Detect which cell encompasses the target text, then output its (X, Y) center coordinate. 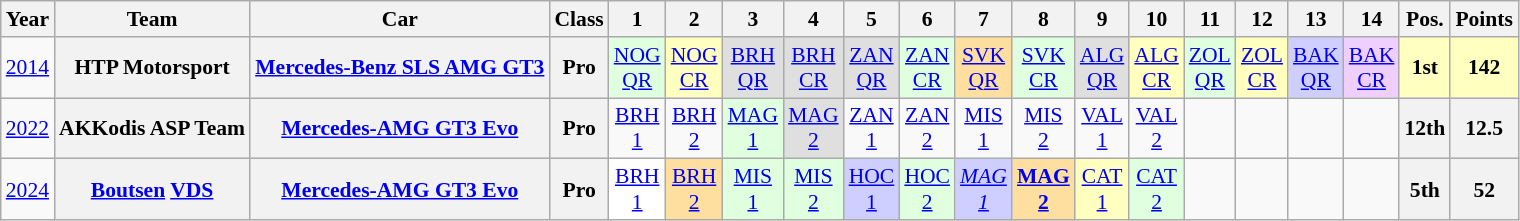
NOGCR (694, 68)
142 (1484, 68)
52 (1484, 190)
11 (1210, 19)
ZOLQR (1210, 68)
12.5 (1484, 128)
5 (872, 19)
BRHQR (754, 68)
Points (1484, 19)
3 (754, 19)
Boutsen VDS (152, 190)
BAKQR (1316, 68)
2024 (28, 190)
HTP Motorsport (152, 68)
1 (638, 19)
VAL 2 (1156, 128)
ZANQR (872, 68)
Class (578, 19)
2022 (28, 128)
5th (1424, 190)
ZOLCR (1262, 68)
ZAN1 (872, 128)
9 (1102, 19)
Year (28, 19)
ZAN2 (927, 128)
12th (1424, 128)
HOC1 (872, 190)
Car (400, 19)
SVKCR (1044, 68)
7 (984, 19)
BRHCR (814, 68)
NOGQR (638, 68)
Team (152, 19)
10 (1156, 19)
6 (927, 19)
Mercedes-Benz SLS AMG GT3 (400, 68)
VAL1 (1102, 128)
ALGCR (1156, 68)
4 (814, 19)
CAT2 (1156, 190)
8 (1044, 19)
HOC2 (927, 190)
14 (1372, 19)
12 (1262, 19)
2 (694, 19)
SVKQR (984, 68)
BAKCR (1372, 68)
CAT1 (1102, 190)
13 (1316, 19)
ALGQR (1102, 68)
1st (1424, 68)
2014 (28, 68)
AKKodis ASP Team (152, 128)
ZANCR (927, 68)
Pos. (1424, 19)
